Extract the (x, y) coordinate from the center of the cell holding the provided text.  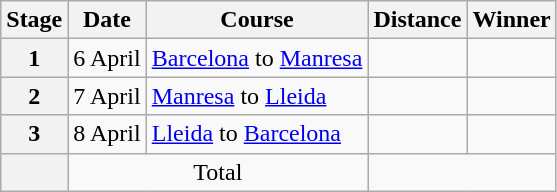
Winner (512, 20)
Manresa to Lleida (257, 96)
Barcelona to Manresa (257, 58)
Lleida to Barcelona (257, 134)
Date (107, 20)
Course (257, 20)
1 (34, 58)
6 April (107, 58)
2 (34, 96)
Distance (418, 20)
Total (218, 172)
Stage (34, 20)
3 (34, 134)
7 April (107, 96)
8 April (107, 134)
